Determine the [x, y] coordinate at the center of the cell enclosing the given text.  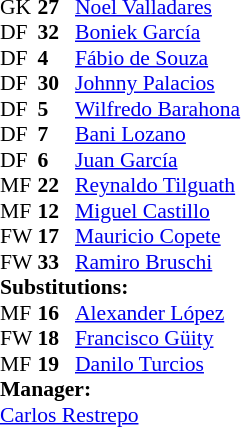
19 [57, 364]
4 [57, 58]
Wilfredo Barahona [158, 109]
5 [57, 109]
Juan García [158, 160]
Mauricio Copete [158, 237]
7 [57, 135]
Fábio de Souza [158, 58]
Francisco Güity [158, 339]
33 [57, 262]
Danilo Turcios [158, 364]
30 [57, 83]
32 [57, 33]
Substitutions: [120, 287]
Ramiro Bruschi [158, 262]
Manager: [120, 389]
Johnny Palacios [158, 83]
Boniek García [158, 33]
6 [57, 160]
18 [57, 339]
Bani Lozano [158, 135]
Miguel Castillo [158, 211]
17 [57, 237]
Reynaldo Tilguath [158, 185]
16 [57, 313]
22 [57, 185]
Alexander López [158, 313]
12 [57, 211]
